Extract the [X, Y] coordinate from the center of the cell holding the provided text.  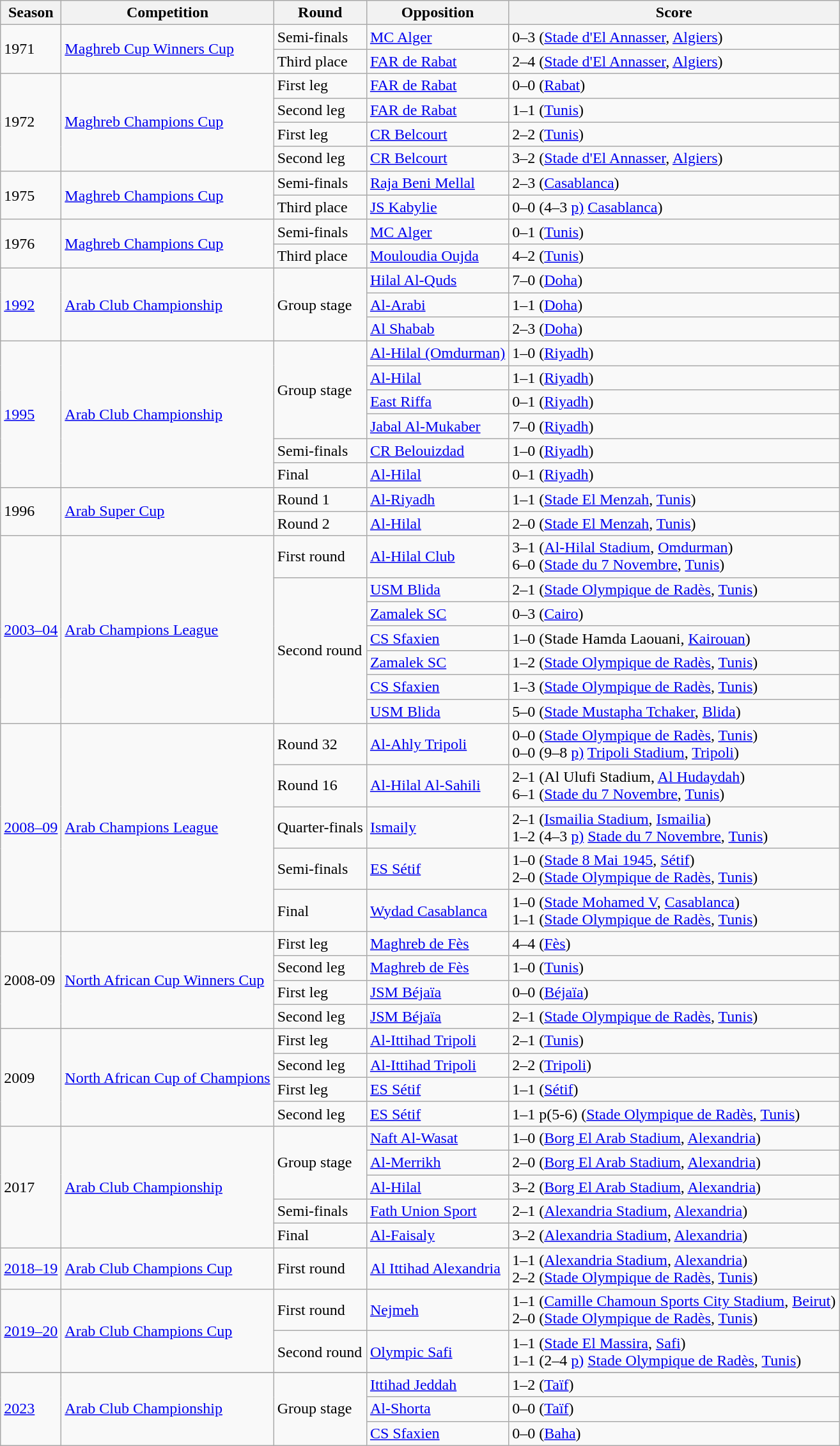
1995 [31, 414]
1992 [31, 304]
Al-Hilal (Omdurman) [437, 354]
4–2 (Tunis) [674, 256]
1–3 (Stade Olympique de Radès, Tunis) [674, 687]
1972 [31, 122]
Raja Beni Mellal [437, 183]
1971 [31, 49]
Al-Arabi [437, 305]
Round 2 [320, 524]
1–1 (Alexandria Stadium, Alexandria)2–2 (Stade Olympique de Radès, Tunis) [674, 1268]
Al-Hilal Al-Sahili [437, 786]
3–2 (Borg El Arab Stadium, Alexandria) [674, 1187]
2–0 (Borg El Arab Stadium, Alexandria) [674, 1162]
2008-09 [31, 980]
Al Shabab [437, 329]
0–0 (Rabat) [674, 86]
2–1 (Tunis) [674, 1041]
1–2 (Taïf) [674, 1385]
Ittihad Jeddah [437, 1385]
1975 [31, 195]
0–0 (4–3 p) Casablanca) [674, 207]
1–1 p(5-6) (Stade Olympique de Radès, Tunis) [674, 1114]
North African Cup Winners Cup [167, 980]
1–0 (Stade Hamda Laouani, Kairouan) [674, 638]
2–0 (Stade El Menzah, Tunis) [674, 524]
Olympic Safi [437, 1351]
Season [31, 13]
North African Cup of Champions [167, 1077]
1–1 (Camille Chamoun Sports City Stadium, Beirut)2–0 (Stade Olympique de Radès, Tunis) [674, 1310]
1–0 (Tunis) [674, 968]
7–0 (Doha) [674, 280]
2–2 (Tripoli) [674, 1065]
Al-Hilal Club [437, 556]
Maghreb Cup Winners Cup [167, 49]
Nejmeh [437, 1310]
3–2 (Stade d'El Annasser, Algiers) [674, 159]
0–0 (Béjaïa) [674, 992]
2019–20 [31, 1331]
Fath Union Sport [437, 1211]
Al-Merrikh [437, 1162]
0–1 (Tunis) [674, 231]
Arab Super Cup [167, 511]
1–1 (Riyadh) [674, 378]
1–0 (Borg El Arab Stadium, Alexandria) [674, 1138]
2009 [31, 1077]
0–3 (Stade d'El Annasser, Algiers) [674, 37]
Al-Faisaly [437, 1236]
1–0 (Stade 8 Mai 1945, Sétif)2–0 (Stade Olympique de Radès, Tunis) [674, 869]
2–1 (Alexandria Stadium, Alexandria) [674, 1211]
2–1 (Al Ulufi Stadium, Al Hudaydah)6–1 (Stade du 7 Novembre, Tunis) [674, 786]
1–0 (Stade Mohamed V, Casablanca)1–1 (Stade Olympique de Radès, Tunis) [674, 910]
Mouloudia Oujda [437, 256]
5–0 (Stade Mustapha Tchaker, Blida) [674, 711]
CR Belouizdad [437, 451]
0–0 (Taïf) [674, 1409]
JS Kabylie [437, 207]
7–0 (Riyadh) [674, 426]
1–1 (Sétif) [674, 1089]
1–1 (Doha) [674, 305]
Round 32 [320, 744]
2023 [31, 1409]
2–4 (Stade d'El Annasser, Algiers) [674, 61]
Competition [167, 13]
2–3 (Doha) [674, 329]
1–1 (Stade El Menzah, Tunis) [674, 499]
Al Ittihad Alexandria [437, 1268]
Hilal Al-Quds [437, 280]
0–0 (Baha) [674, 1433]
Naft Al-Wasat [437, 1138]
1996 [31, 511]
3–2 (Alexandria Stadium, Alexandria) [674, 1236]
1976 [31, 244]
Wydad Casablanca [437, 910]
Ismaily [437, 827]
Round 1 [320, 499]
Opposition [437, 13]
3–1 (Al-Hilal Stadium, Omdurman)6–0 (Stade du 7 Novembre, Tunis) [674, 556]
Round [320, 13]
0–3 (Cairo) [674, 614]
East Riffa [437, 402]
2–2 (Tunis) [674, 134]
1–1 (Stade El Massira, Safi)1–1 (2–4 p) Stade Olympique de Radès, Tunis) [674, 1351]
2008–09 [31, 827]
2003–04 [31, 629]
2017 [31, 1186]
2018–19 [31, 1268]
Al-Shorta [437, 1409]
Round 16 [320, 786]
Score [674, 13]
Al-Ahly Tripoli [437, 744]
Jabal Al-Mukaber [437, 426]
2–3 (Casablanca) [674, 183]
Quarter-finals [320, 827]
2–1 (Ismailia Stadium, Ismailia)1–2 (4–3 p) Stade du 7 Novembre, Tunis) [674, 827]
1–1 (Tunis) [674, 110]
1–2 (Stade Olympique de Radès, Tunis) [674, 662]
Al-Riyadh [437, 499]
0–0 (Stade Olympique de Radès, Tunis)0–0 (9–8 p) Tripoli Stadium, Tripoli) [674, 744]
4–4 (Fès) [674, 944]
